Search for the cell housing the specified text and yield its [X, Y] center coordinate. 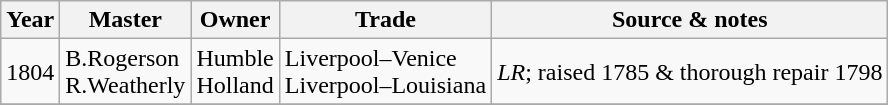
HumbleHolland [235, 72]
Trade [385, 20]
Year [30, 20]
Master [126, 20]
B.RogersonR.Weatherly [126, 72]
LR; raised 1785 & thorough repair 1798 [690, 72]
Liverpool–VeniceLiverpool–Louisiana [385, 72]
Source & notes [690, 20]
1804 [30, 72]
Owner [235, 20]
